From the cell containing the given text, extract its center point as [X, Y] coordinate. 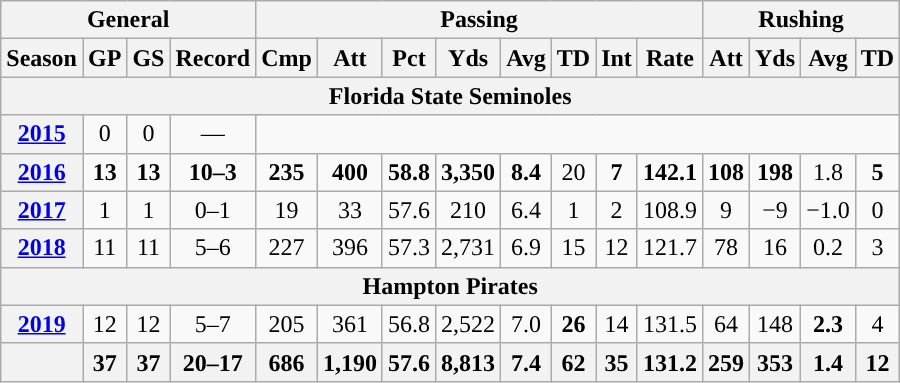
108.9 [670, 210]
Record [213, 58]
9 [726, 210]
2 [617, 210]
686 [287, 362]
1.8 [828, 172]
8,813 [468, 362]
0–1 [213, 210]
3 [877, 248]
0.2 [828, 248]
20 [573, 172]
6.9 [526, 248]
121.7 [670, 248]
2016 [42, 172]
210 [468, 210]
20–17 [213, 362]
78 [726, 248]
35 [617, 362]
−9 [776, 210]
8.4 [526, 172]
227 [287, 248]
10–3 [213, 172]
19 [287, 210]
2,522 [468, 324]
56.8 [408, 324]
Season [42, 58]
108 [726, 172]
2017 [42, 210]
2018 [42, 248]
General [128, 20]
7.0 [526, 324]
7 [617, 172]
1.4 [828, 362]
Pct [408, 58]
GS [148, 58]
64 [726, 324]
353 [776, 362]
4 [877, 324]
Rate [670, 58]
148 [776, 324]
1,190 [350, 362]
396 [350, 248]
Passing [480, 20]
6.4 [526, 210]
2,731 [468, 248]
361 [350, 324]
3,350 [468, 172]
198 [776, 172]
16 [776, 248]
400 [350, 172]
131.2 [670, 362]
26 [573, 324]
2.3 [828, 324]
5–7 [213, 324]
15 [573, 248]
259 [726, 362]
Florida State Seminoles [450, 96]
Int [617, 58]
2015 [42, 134]
57.3 [408, 248]
14 [617, 324]
5–6 [213, 248]
5 [877, 172]
58.8 [408, 172]
7.4 [526, 362]
62 [573, 362]
131.5 [670, 324]
33 [350, 210]
Rushing [800, 20]
235 [287, 172]
205 [287, 324]
Hampton Pirates [450, 286]
― [213, 134]
142.1 [670, 172]
2019 [42, 324]
−1.0 [828, 210]
GP [104, 58]
Cmp [287, 58]
